Capture the cell that displays the provided text and extract its (X, Y) central coordinate. 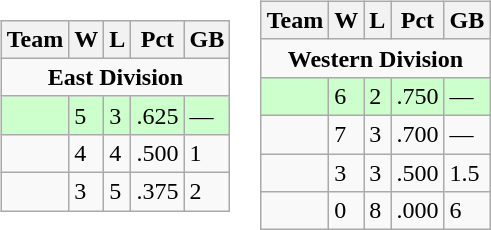
.375 (158, 192)
.700 (418, 134)
Western Division (375, 58)
1.5 (467, 173)
1 (207, 153)
East Division (115, 77)
.000 (418, 211)
8 (378, 211)
.625 (158, 115)
7 (346, 134)
0 (346, 211)
.750 (418, 96)
